Identify which cell holds the provided text, then report its [X, Y] central coordinate. 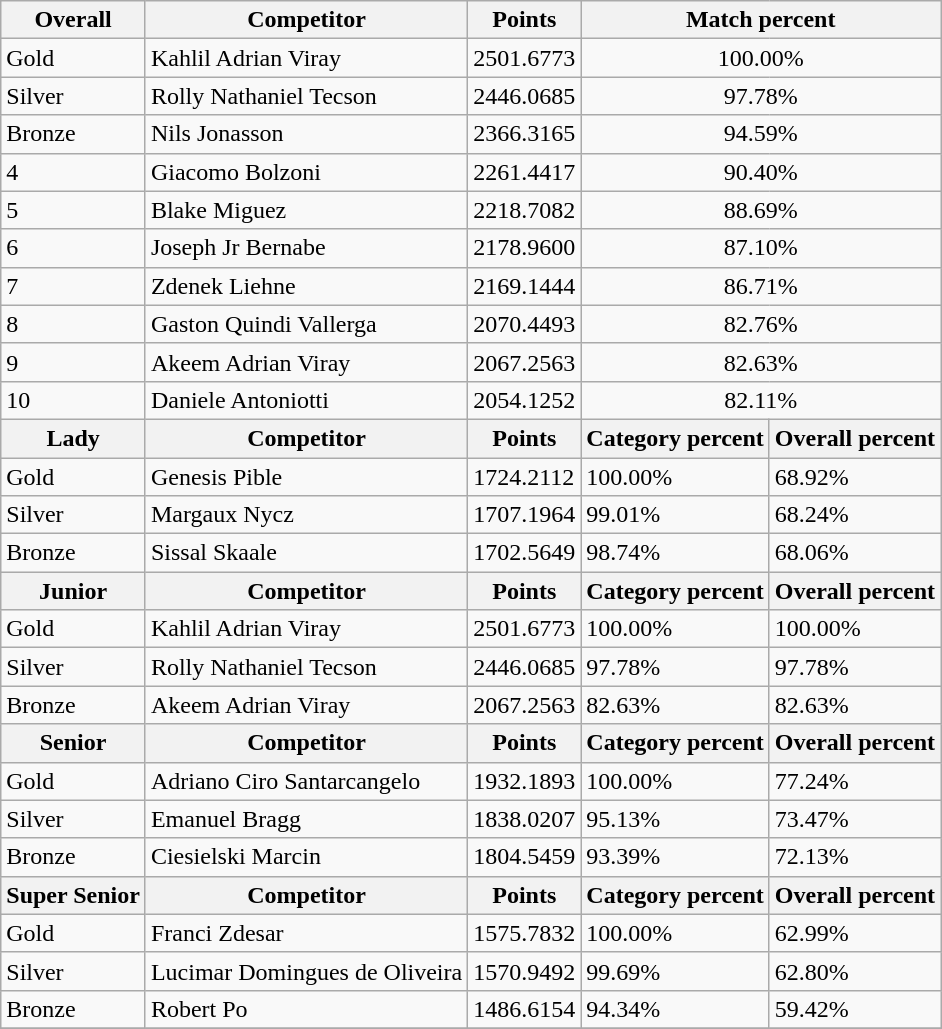
9 [74, 362]
94.59% [761, 134]
1932.1893 [524, 781]
94.34% [676, 1009]
Senior [74, 743]
82.76% [761, 324]
99.69% [676, 971]
1838.0207 [524, 819]
Junior [74, 591]
1486.6154 [524, 1009]
Franci Zdesar [306, 933]
2366.3165 [524, 134]
62.80% [854, 971]
62.99% [854, 933]
82.11% [761, 400]
Genesis Pible [306, 477]
95.13% [676, 819]
2178.9600 [524, 248]
87.10% [761, 248]
90.40% [761, 172]
Lucimar Domingues de Oliveira [306, 971]
2261.4417 [524, 172]
93.39% [676, 857]
59.42% [854, 1009]
86.71% [761, 286]
1575.7832 [524, 933]
68.24% [854, 515]
Joseph Jr Bernabe [306, 248]
Blake Miguez [306, 210]
Nils Jonasson [306, 134]
Ciesielski Marcin [306, 857]
Robert Po [306, 1009]
Overall [74, 20]
Emanuel Bragg [306, 819]
Margaux Nycz [306, 515]
7 [74, 286]
99.01% [676, 515]
6 [74, 248]
10 [74, 400]
Gaston Quindi Vallerga [306, 324]
88.69% [761, 210]
1702.5649 [524, 553]
73.47% [854, 819]
1570.9492 [524, 971]
Adriano Ciro Santarcangelo [306, 781]
Giacomo Bolzoni [306, 172]
1707.1964 [524, 515]
2218.7082 [524, 210]
Zdenek Liehne [306, 286]
8 [74, 324]
1804.5459 [524, 857]
5 [74, 210]
Lady [74, 438]
2054.1252 [524, 400]
Match percent [761, 20]
Super Senior [74, 895]
77.24% [854, 781]
68.06% [854, 553]
Sissal Skaale [306, 553]
68.92% [854, 477]
1724.2112 [524, 477]
Daniele Antoniotti [306, 400]
98.74% [676, 553]
4 [74, 172]
2169.1444 [524, 286]
72.13% [854, 857]
2070.4493 [524, 324]
